Locate the cell with the specified text and output its [X, Y] center coordinate. 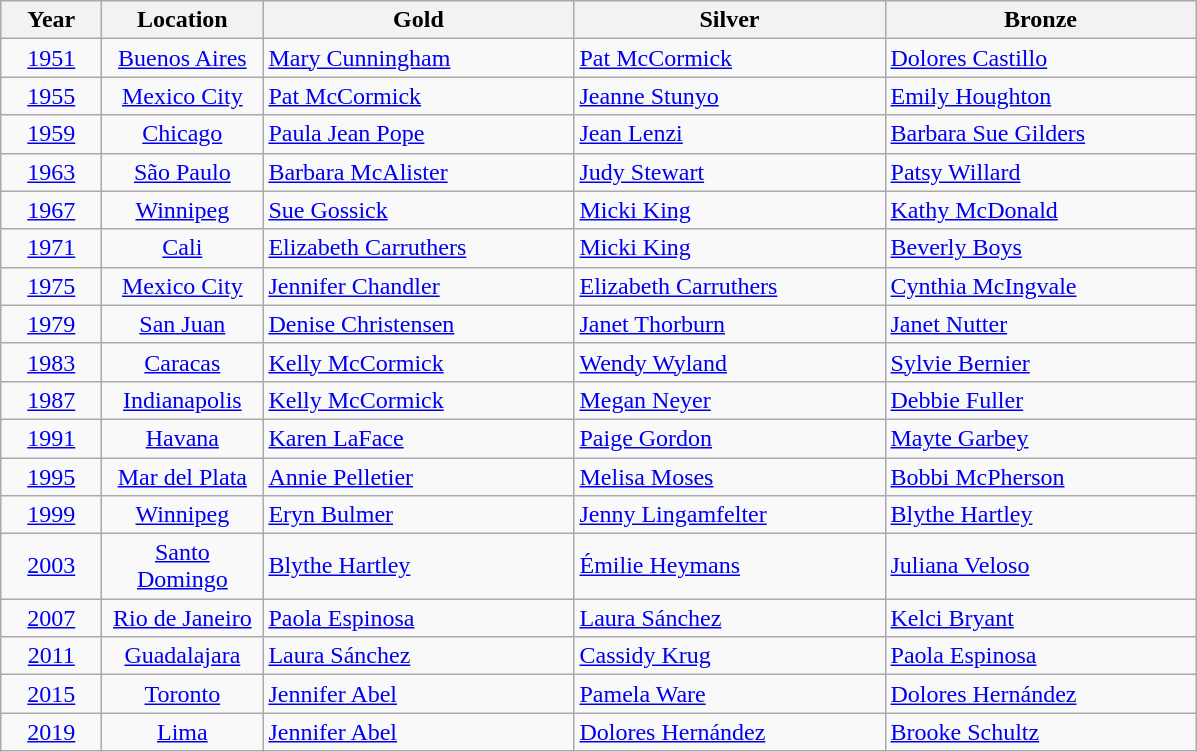
Mar del Plata [182, 477]
Rio de Janeiro [182, 618]
Mayte Garbey [1040, 438]
Brooke Schultz [1040, 732]
2019 [52, 732]
1971 [52, 248]
Bronze [1040, 20]
Dolores Castillo [1040, 58]
Year [52, 20]
1967 [52, 210]
San Juan [182, 324]
Toronto [182, 694]
Wendy Wyland [730, 362]
Denise Christensen [418, 324]
Jenny Lingamfelter [730, 515]
Émilie Heymans [730, 566]
1999 [52, 515]
Mary Cunningham [418, 58]
1955 [52, 96]
Pamela Ware [730, 694]
Patsy Willard [1040, 172]
Annie Pelletier [418, 477]
Eryn Bulmer [418, 515]
1975 [52, 286]
Megan Neyer [730, 400]
Melisa Moses [730, 477]
Cynthia McIngvale [1040, 286]
Jean Lenzi [730, 134]
Caracas [182, 362]
Janet Thorburn [730, 324]
Emily Houghton [1040, 96]
Sue Gossick [418, 210]
Barbara Sue Gilders [1040, 134]
1979 [52, 324]
Santo Domingo [182, 566]
2007 [52, 618]
Janet Nutter [1040, 324]
Location [182, 20]
Lima [182, 732]
Buenos Aires [182, 58]
Paige Gordon [730, 438]
Juliana Veloso [1040, 566]
Jennifer Chandler [418, 286]
Kelci Bryant [1040, 618]
Havana [182, 438]
1995 [52, 477]
Silver [730, 20]
2003 [52, 566]
2015 [52, 694]
Barbara McAlister [418, 172]
Judy Stewart [730, 172]
1991 [52, 438]
Sylvie Bernier [1040, 362]
1983 [52, 362]
Kathy McDonald [1040, 210]
Debbie Fuller [1040, 400]
Karen LaFace [418, 438]
Jeanne Stunyo [730, 96]
Bobbi McPherson [1040, 477]
Guadalajara [182, 656]
Cali [182, 248]
Indianapolis [182, 400]
Cassidy Krug [730, 656]
1959 [52, 134]
Paula Jean Pope [418, 134]
Gold [418, 20]
2011 [52, 656]
Beverly Boys [1040, 248]
1951 [52, 58]
Chicago [182, 134]
1987 [52, 400]
São Paulo [182, 172]
1963 [52, 172]
